For the text-containing cell, return its midpoint in (X, Y) coordinate format. 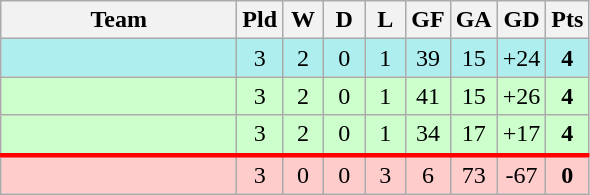
GA (474, 20)
-67 (522, 174)
6 (428, 174)
+17 (522, 135)
73 (474, 174)
41 (428, 96)
GD (522, 20)
17 (474, 135)
+26 (522, 96)
34 (428, 135)
Team (119, 20)
W (304, 20)
Pts (568, 20)
GF (428, 20)
+24 (522, 58)
39 (428, 58)
D (344, 20)
L (386, 20)
Pld (260, 20)
